Locate the cell with the specified text and output its [x, y] center coordinate. 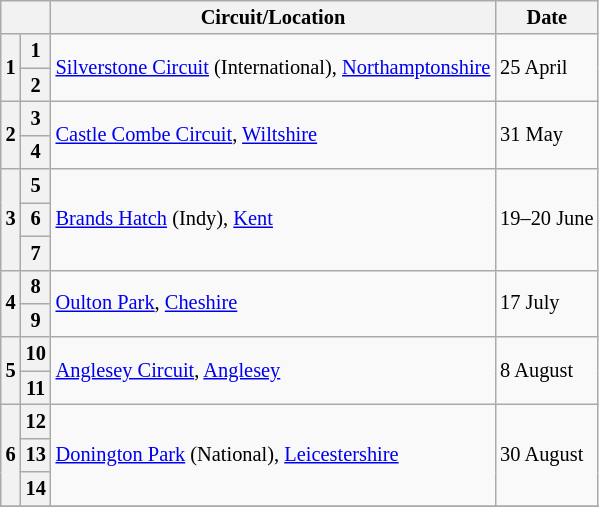
12 [36, 421]
9 [36, 320]
Oulton Park, Cheshire [274, 304]
10 [36, 354]
Brands Hatch (Indy), Kent [274, 220]
Castle Combe Circuit, Wiltshire [274, 134]
13 [36, 455]
31 May [546, 134]
19–20 June [546, 220]
25 April [546, 68]
17 July [546, 304]
Circuit/Location [274, 17]
Date [546, 17]
11 [36, 388]
Silverstone Circuit (International), Northamptonshire [274, 68]
Anglesey Circuit, Anglesey [274, 370]
30 August [546, 454]
8 [36, 287]
8 August [546, 370]
Donington Park (National), Leicestershire [274, 454]
14 [36, 489]
7 [36, 253]
